For the text-containing cell, return its midpoint in (X, Y) coordinate format. 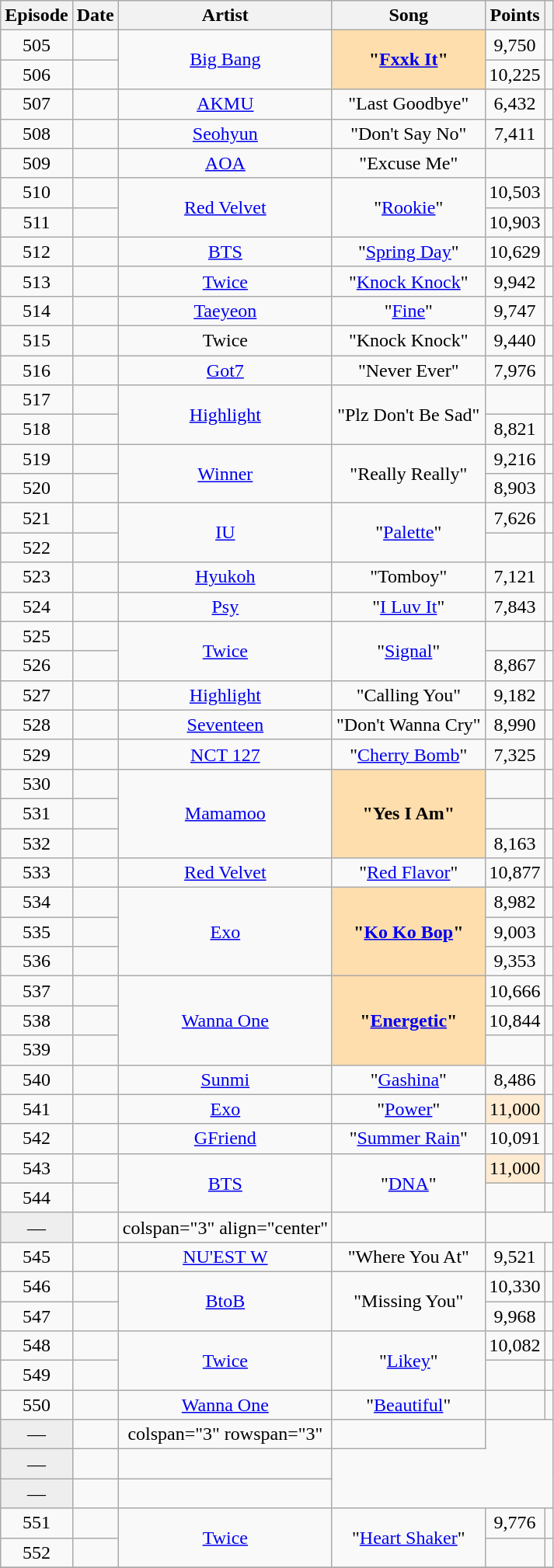
10,877 (514, 873)
533 (37, 873)
Date (95, 16)
10,844 (514, 1020)
522 (37, 548)
525 (37, 636)
7,626 (514, 518)
514 (37, 311)
10,903 (514, 222)
529 (37, 754)
BtoB (225, 1301)
9,776 (514, 1523)
521 (37, 518)
520 (37, 488)
colspan="3" align="center" (225, 1227)
534 (37, 902)
7,843 (514, 607)
"Really Really" (409, 474)
Song (409, 16)
"Summer Rain" (409, 1139)
9,521 (514, 1257)
"I Luv It" (409, 607)
505 (37, 45)
"Heart Shaker" (409, 1538)
517 (37, 400)
532 (37, 843)
9,216 (514, 459)
"Yes I Am" (409, 813)
10,330 (514, 1286)
9,003 (514, 932)
9,942 (514, 281)
7,411 (514, 134)
545 (37, 1257)
10,082 (514, 1346)
9,968 (514, 1316)
506 (37, 75)
"Last Goodbye" (409, 104)
538 (37, 1020)
542 (37, 1139)
7,976 (514, 370)
548 (37, 1346)
519 (37, 459)
"Ko Ko Bop" (409, 932)
518 (37, 429)
Seventeen (225, 725)
543 (37, 1168)
530 (37, 784)
524 (37, 607)
Episode (37, 16)
551 (37, 1523)
7,121 (514, 577)
540 (37, 1080)
507 (37, 104)
"Cherry Bomb" (409, 754)
9,182 (514, 695)
541 (37, 1109)
Got7 (225, 370)
9,440 (514, 340)
508 (37, 134)
"Missing You" (409, 1301)
"Excuse Me" (409, 163)
539 (37, 1050)
544 (37, 1198)
"Tomboy" (409, 577)
"Don't Wanna Cry" (409, 725)
"Rookie" (409, 207)
Points (514, 16)
"Signal" (409, 651)
colspan="3" rowspan="3" (225, 1434)
"Energetic" (409, 1020)
536 (37, 961)
8,486 (514, 1080)
"Gashina" (409, 1080)
"DNA" (409, 1183)
509 (37, 163)
Psy (225, 607)
537 (37, 991)
AOA (225, 163)
Taeyeon (225, 311)
7,325 (514, 754)
549 (37, 1375)
"Never Ever" (409, 370)
8,982 (514, 902)
Winner (225, 474)
NU'EST W (225, 1257)
"Plz Don't Be Sad" (409, 415)
8,867 (514, 666)
Mamamoo (225, 813)
9,353 (514, 961)
8,990 (514, 725)
535 (37, 932)
"Don't Say No" (409, 134)
547 (37, 1316)
8,821 (514, 429)
10,629 (514, 252)
9,750 (514, 45)
515 (37, 340)
IU (225, 533)
10,666 (514, 991)
Sunmi (225, 1080)
523 (37, 577)
10,091 (514, 1139)
Big Bang (225, 60)
10,503 (514, 193)
513 (37, 281)
8,163 (514, 843)
"Red Flavor" (409, 873)
"Power" (409, 1109)
550 (37, 1405)
6,432 (514, 104)
NCT 127 (225, 754)
"Palette" (409, 533)
510 (37, 193)
"Calling You" (409, 695)
10,225 (514, 75)
552 (37, 1552)
GFriend (225, 1139)
"Beautiful" (409, 1405)
"Likey" (409, 1361)
528 (37, 725)
Seohyun (225, 134)
"Fxxk It" (409, 60)
8,903 (514, 488)
546 (37, 1286)
"Spring Day" (409, 252)
526 (37, 666)
Artist (225, 16)
"Where You At" (409, 1257)
527 (37, 695)
511 (37, 222)
9,747 (514, 311)
531 (37, 813)
512 (37, 252)
Hyukoh (225, 577)
516 (37, 370)
AKMU (225, 104)
"Fine" (409, 311)
